Extract the [x, y] coordinate from the center of the cell holding the provided text.  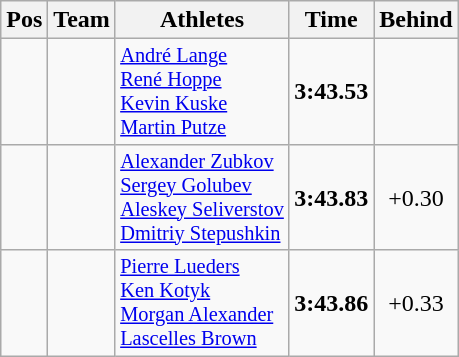
3:43.86 [332, 303]
Time [332, 20]
+0.33 [416, 303]
André LangeRené HoppeKevin KuskeMartin Putze [202, 92]
+0.30 [416, 197]
3:43.53 [332, 92]
Team [82, 20]
Alexander ZubkovSergey GolubevAleskey SeliverstovDmitriy Stepushkin [202, 197]
3:43.83 [332, 197]
Behind [416, 20]
Athletes [202, 20]
Pierre LuedersKen KotykMorgan AlexanderLascelles Brown [202, 303]
Pos [24, 20]
